Return the (x, y) coordinate for the center point of the cell that contains the specified text.  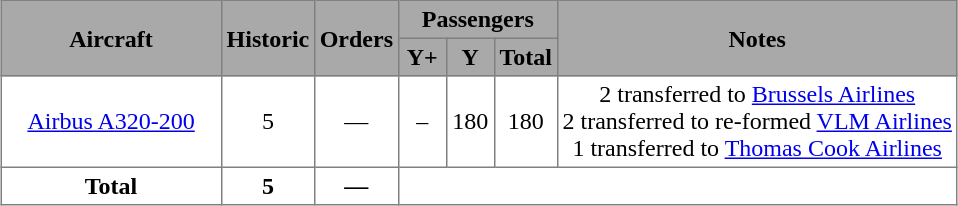
Orders (356, 38)
Notes (757, 38)
Y+ (422, 57)
– (422, 122)
Passengers (478, 20)
2 transferred to Brussels Airlines2 transferred to re-formed VLM Airlines1 transferred to Thomas Cook Airlines (757, 122)
Aircraft (111, 38)
Historic (268, 38)
Y (470, 57)
Airbus A320-200 (111, 122)
